For the text-containing cell, return its midpoint in [x, y] coordinate format. 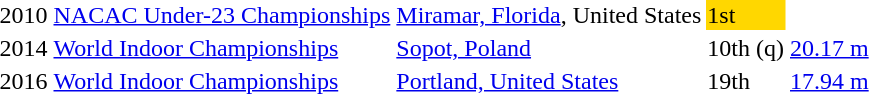
Miramar, Florida, United States [549, 15]
NACAC Under-23 Championships [222, 15]
10th (q) [746, 48]
World Indoor Championships [222, 48]
1st [746, 15]
Sopot, Poland [549, 48]
